Extract the [x, y] coordinate from the center of the cell holding the provided text.  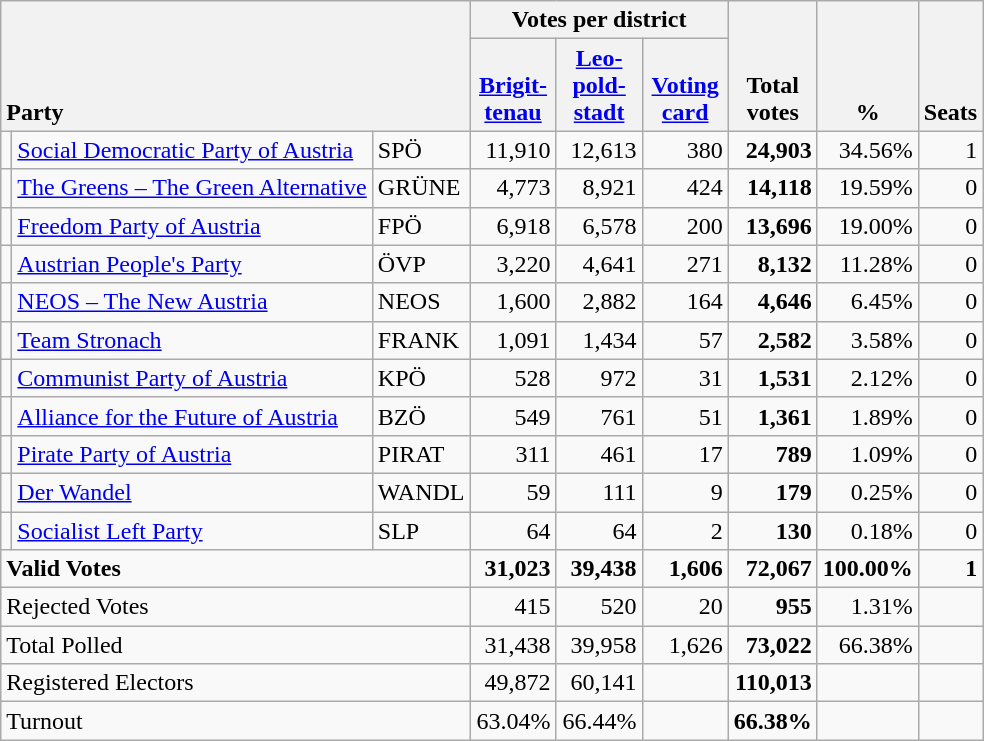
Alliance for the Future of Austria [192, 416]
2 [685, 531]
9 [685, 492]
271 [685, 264]
6.45% [868, 302]
49,872 [513, 683]
31,023 [513, 569]
200 [685, 226]
13,696 [772, 226]
60,141 [599, 683]
Votes per district [599, 20]
528 [513, 378]
100.00% [868, 569]
Turnout [236, 721]
SLP [421, 531]
% [868, 66]
4,646 [772, 302]
3,220 [513, 264]
59 [513, 492]
FPÖ [421, 226]
8,132 [772, 264]
Totalvotes [772, 66]
Seats [950, 66]
6,918 [513, 226]
19.59% [868, 188]
4,773 [513, 188]
11,910 [513, 150]
1,626 [685, 645]
11.28% [868, 264]
FRANK [421, 340]
4,641 [599, 264]
164 [685, 302]
66.44% [599, 721]
549 [513, 416]
955 [772, 607]
2.12% [868, 378]
Rejected Votes [236, 607]
0.18% [868, 531]
24,903 [772, 150]
57 [685, 340]
KPÖ [421, 378]
51 [685, 416]
1,361 [772, 416]
1.31% [868, 607]
1,600 [513, 302]
63.04% [513, 721]
39,958 [599, 645]
BZÖ [421, 416]
1.09% [868, 454]
73,022 [772, 645]
1,606 [685, 569]
761 [599, 416]
Brigit-tenau [513, 85]
NEOS [421, 302]
1.89% [868, 416]
179 [772, 492]
789 [772, 454]
19.00% [868, 226]
12,613 [599, 150]
SPÖ [421, 150]
424 [685, 188]
NEOS – The New Austria [192, 302]
3.58% [868, 340]
Communist Party of Austria [192, 378]
111 [599, 492]
2,882 [599, 302]
Registered Electors [236, 683]
31,438 [513, 645]
461 [599, 454]
1,091 [513, 340]
Socialist Left Party [192, 531]
Votingcard [685, 85]
1,531 [772, 378]
380 [685, 150]
Social Democratic Party of Austria [192, 150]
14,118 [772, 188]
PIRAT [421, 454]
34.56% [868, 150]
972 [599, 378]
8,921 [599, 188]
110,013 [772, 683]
Austrian People's Party [192, 264]
Total Polled [236, 645]
520 [599, 607]
2,582 [772, 340]
WANDL [421, 492]
Valid Votes [236, 569]
6,578 [599, 226]
Party [236, 66]
31 [685, 378]
0.25% [868, 492]
1,434 [599, 340]
415 [513, 607]
ÖVP [421, 264]
39,438 [599, 569]
Der Wandel [192, 492]
GRÜNE [421, 188]
Freedom Party of Austria [192, 226]
Leo-pold-stadt [599, 85]
The Greens – The Green Alternative [192, 188]
311 [513, 454]
Pirate Party of Austria [192, 454]
72,067 [772, 569]
17 [685, 454]
Team Stronach [192, 340]
130 [772, 531]
20 [685, 607]
